From the cell containing the given text, extract its center point as (x, y) coordinate. 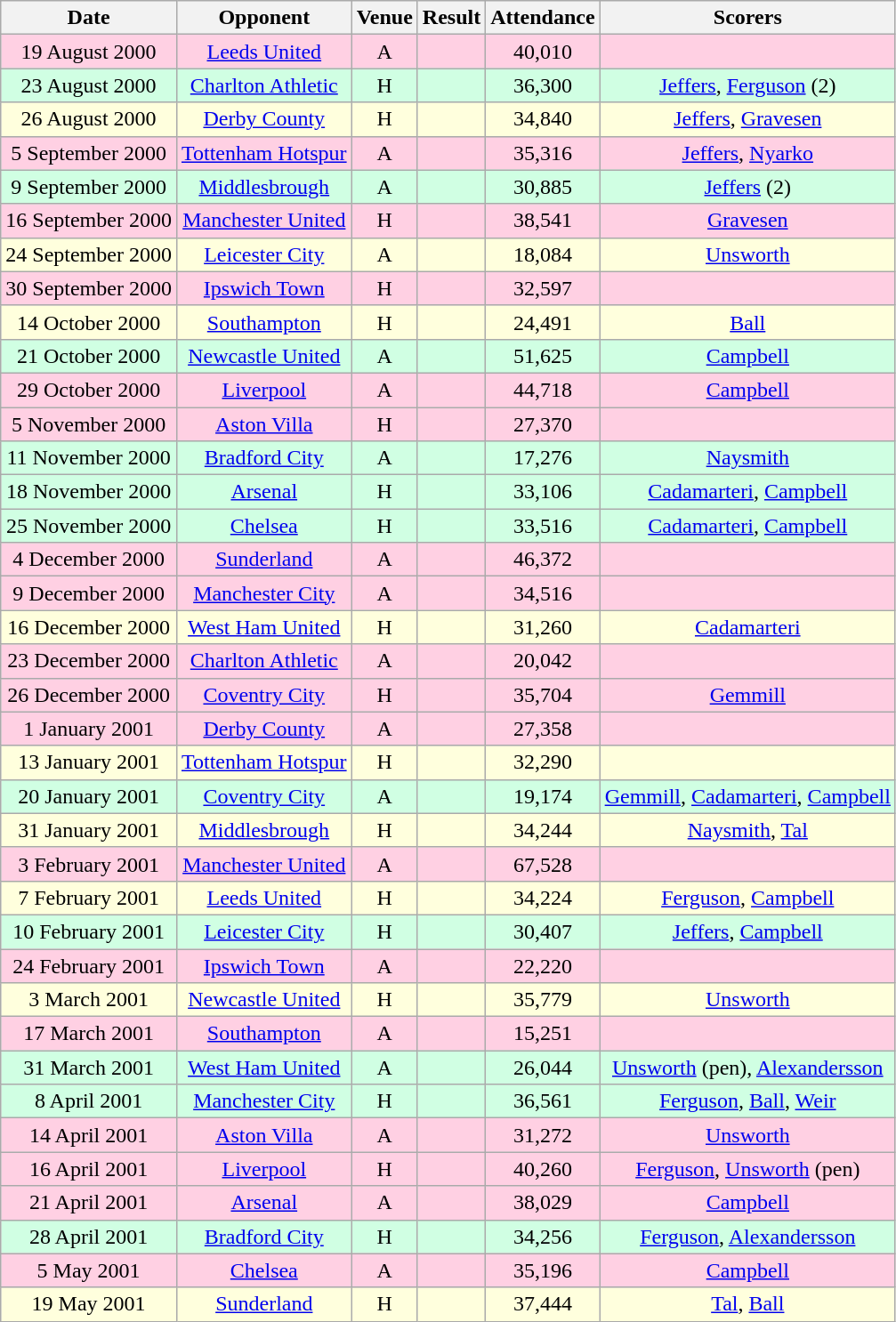
Naysmith, Tal (747, 830)
29 October 2000 (89, 390)
34,840 (543, 119)
22,220 (543, 965)
31 January 2001 (89, 830)
20 January 2001 (89, 796)
8 April 2001 (89, 1101)
18,084 (543, 254)
23 December 2000 (89, 661)
13 January 2001 (89, 762)
35,779 (543, 1000)
5 May 2001 (89, 1270)
30,885 (543, 187)
4 December 2000 (89, 560)
Ferguson, Campbell (747, 898)
25 November 2000 (89, 526)
34,244 (543, 830)
Ferguson, Unsworth (pen) (747, 1169)
40,010 (543, 52)
Tal, Ball (747, 1304)
38,541 (543, 221)
35,196 (543, 1270)
34,256 (543, 1237)
Jeffers, Campbell (747, 931)
46,372 (543, 560)
30 September 2000 (89, 288)
32,597 (543, 288)
40,260 (543, 1169)
18 November 2000 (89, 492)
36,561 (543, 1101)
35,316 (543, 153)
Scorers (747, 18)
26 December 2000 (89, 695)
34,224 (543, 898)
26,044 (543, 1068)
Date (89, 18)
37,444 (543, 1304)
19 August 2000 (89, 52)
36,300 (543, 85)
Ball (747, 322)
30,407 (543, 931)
27,370 (543, 424)
33,106 (543, 492)
Naysmith (747, 458)
Gravesen (747, 221)
20,042 (543, 661)
Opponent (263, 18)
9 December 2000 (89, 593)
23 August 2000 (89, 85)
Attendance (543, 18)
24 September 2000 (89, 254)
Jeffers (2) (747, 187)
Unsworth (pen), Alexandersson (747, 1068)
44,718 (543, 390)
17 March 2001 (89, 1034)
16 December 2000 (89, 627)
11 November 2000 (89, 458)
9 September 2000 (89, 187)
Jeffers, Nyarko (747, 153)
17,276 (543, 458)
3 February 2001 (89, 864)
26 August 2000 (89, 119)
1 January 2001 (89, 729)
Jeffers, Ferguson (2) (747, 85)
Venue (384, 18)
7 February 2001 (89, 898)
15,251 (543, 1034)
16 September 2000 (89, 221)
35,704 (543, 695)
31,260 (543, 627)
67,528 (543, 864)
14 October 2000 (89, 322)
24,491 (543, 322)
38,029 (543, 1203)
31,272 (543, 1135)
16 April 2001 (89, 1169)
27,358 (543, 729)
32,290 (543, 762)
24 February 2001 (89, 965)
5 November 2000 (89, 424)
3 March 2001 (89, 1000)
21 April 2001 (89, 1203)
19 May 2001 (89, 1304)
34,516 (543, 593)
14 April 2001 (89, 1135)
Gemmill (747, 695)
5 September 2000 (89, 153)
33,516 (543, 526)
Ferguson, Ball, Weir (747, 1101)
Cadamarteri (747, 627)
31 March 2001 (89, 1068)
Jeffers, Gravesen (747, 119)
Result (451, 18)
Gemmill, Cadamarteri, Campbell (747, 796)
19,174 (543, 796)
Ferguson, Alexandersson (747, 1237)
21 October 2000 (89, 356)
51,625 (543, 356)
10 February 2001 (89, 931)
28 April 2001 (89, 1237)
